Search for the cell housing the specified text and yield its [x, y] center coordinate. 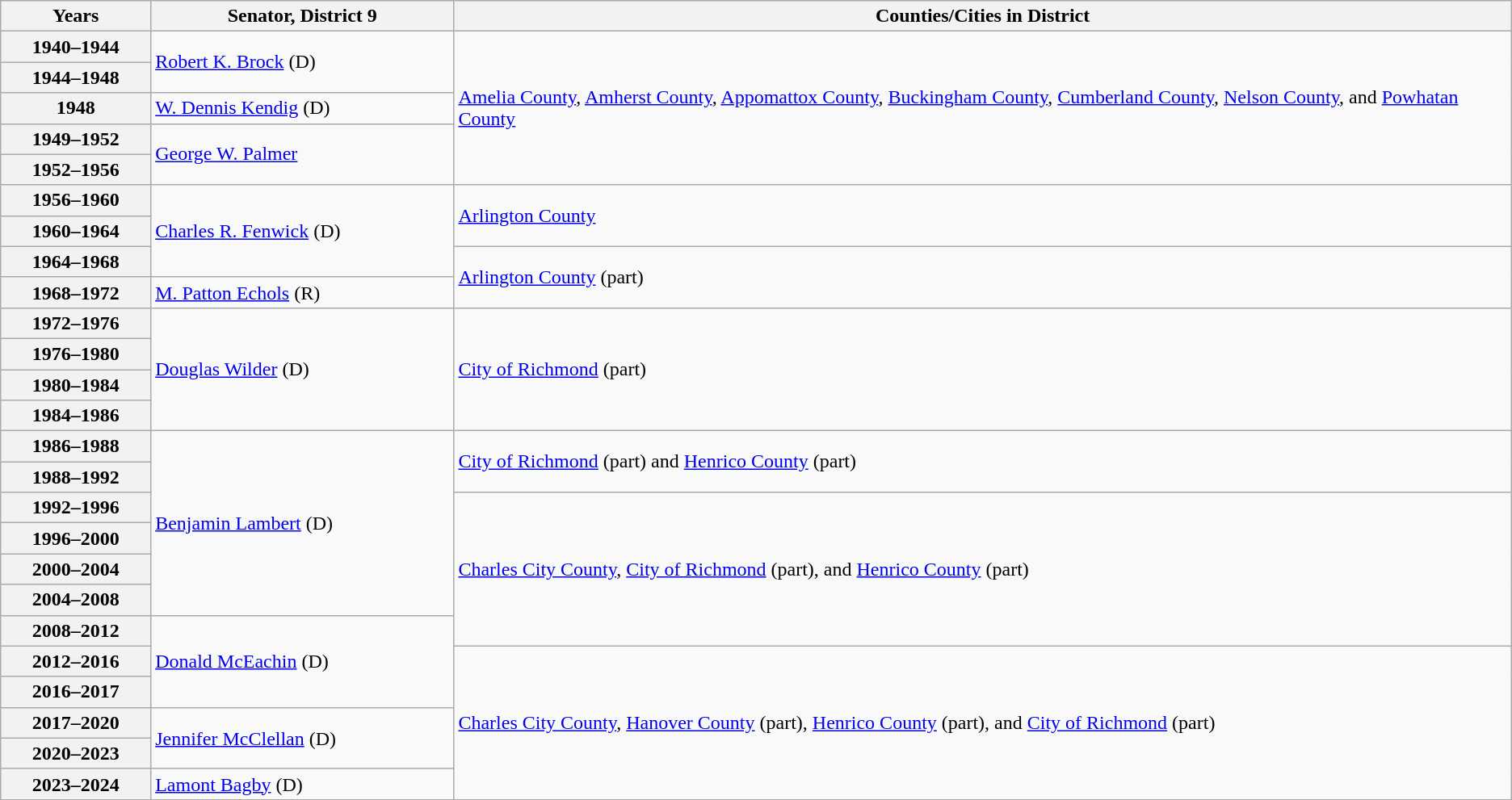
City of Richmond (part) [982, 369]
Robert K. Brock (D) [302, 62]
1986–1988 [76, 446]
Amelia County, Amherst County, Appomattox County, Buckingham County, Cumberland County, Nelson County, and Powhatan County [982, 108]
1940–1944 [76, 47]
City of Richmond (part) and Henrico County (part) [982, 462]
1996–2000 [76, 538]
Charles City County, Hanover County (part), Henrico County (part), and City of Richmond (part) [982, 723]
1972–1976 [76, 323]
1949–1952 [76, 139]
2008–2012 [76, 630]
1960–1964 [76, 231]
George W. Palmer [302, 154]
Arlington County [982, 216]
2000–2004 [76, 569]
Counties/Cities in District [982, 16]
2012–2016 [76, 661]
1948 [76, 108]
1964–1968 [76, 262]
1988–1992 [76, 477]
Donald McEachin (D) [302, 661]
1956–1960 [76, 200]
1980–1984 [76, 385]
Senator, District 9 [302, 16]
Douglas Wilder (D) [302, 369]
Charles City County, City of Richmond (part), and Henrico County (part) [982, 569]
1984–1986 [76, 416]
2020–2023 [76, 753]
1944–1948 [76, 77]
1992–1996 [76, 508]
Lamont Bagby (D) [302, 784]
2017–2020 [76, 723]
W. Dennis Kendig (D) [302, 108]
M. Patton Echols (R) [302, 292]
2023–2024 [76, 784]
1952–1956 [76, 170]
Arlington County (part) [982, 277]
1976–1980 [76, 354]
2004–2008 [76, 600]
2016–2017 [76, 692]
Benjamin Lambert (D) [302, 523]
Charles R. Fenwick (D) [302, 231]
Years [76, 16]
1968–1972 [76, 292]
Jennifer McClellan (D) [302, 738]
